Find where the given text appears and provide that cell's center as (x, y) coordinate. 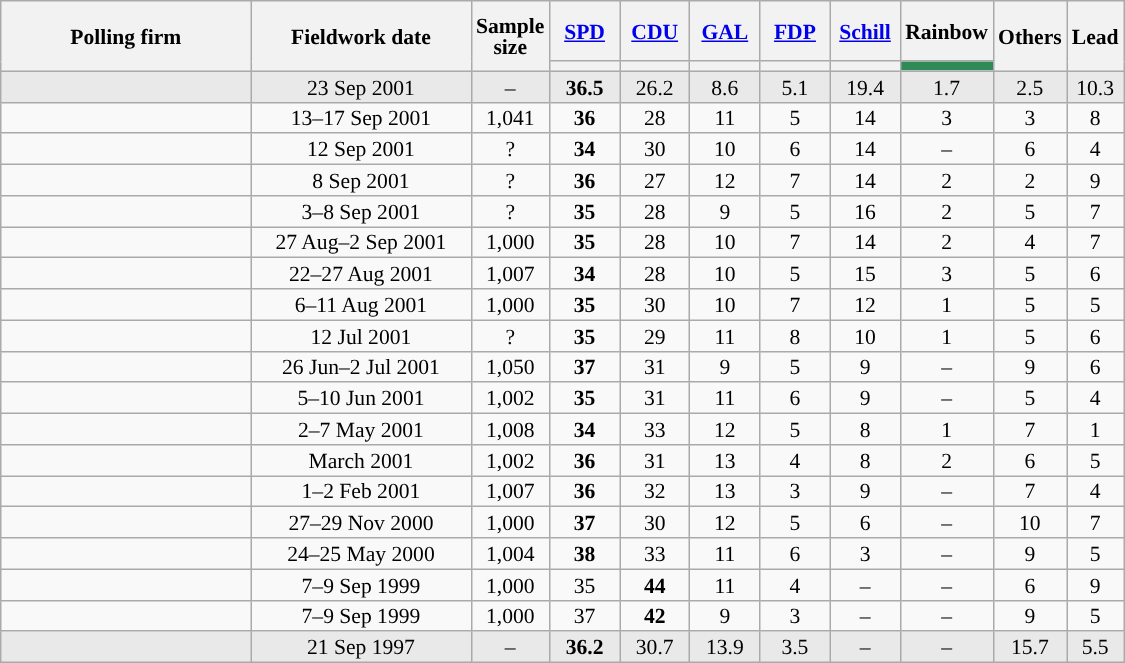
1.7 (946, 86)
13.9 (725, 648)
32 (655, 492)
1,004 (510, 554)
March 2001 (361, 460)
26 Jun–2 Jul 2001 (361, 366)
6–11 Aug 2001 (361, 304)
5.5 (1096, 648)
2.5 (1030, 86)
1,050 (510, 366)
Polling firm (126, 36)
CDU (655, 31)
15 (865, 274)
12 Sep 2001 (361, 150)
10.3 (1096, 86)
29 (655, 336)
Others (1030, 36)
3.5 (795, 648)
24–25 May 2000 (361, 554)
27–29 Nov 2000 (361, 522)
5.1 (795, 86)
Schill (865, 31)
44 (655, 584)
23 Sep 2001 (361, 86)
Fieldwork date (361, 36)
Samplesize (510, 36)
42 (655, 616)
Rainbow (946, 31)
15.7 (1030, 648)
27 Aug–2 Sep 2001 (361, 242)
36.5 (584, 86)
30.7 (655, 648)
21 Sep 1997 (361, 648)
38 (584, 554)
12 Jul 2001 (361, 336)
SPD (584, 31)
2–7 May 2001 (361, 430)
19.4 (865, 86)
1–2 Feb 2001 (361, 492)
3–8 Sep 2001 (361, 212)
5–10 Jun 2001 (361, 398)
36.2 (584, 648)
13–17 Sep 2001 (361, 118)
27 (655, 180)
22–27 Aug 2001 (361, 274)
8.6 (725, 86)
8 Sep 2001 (361, 180)
26.2 (655, 86)
FDP (795, 31)
16 (865, 212)
Lead (1096, 36)
1,008 (510, 430)
1,041 (510, 118)
GAL (725, 31)
